Capture the cell that displays the provided text and extract its [X, Y] central coordinate. 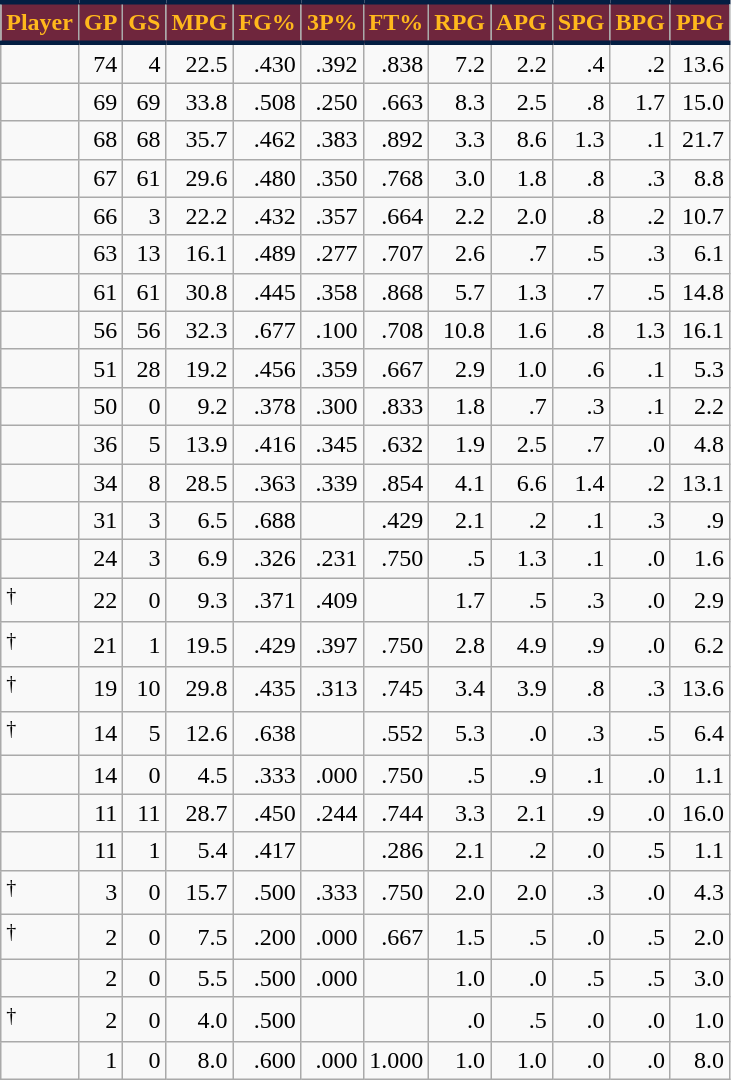
32.3 [200, 330]
30.8 [200, 292]
.357 [332, 216]
5.5 [200, 978]
4.5 [200, 775]
1.000 [396, 1061]
.277 [332, 254]
.313 [332, 690]
4.8 [700, 444]
50 [100, 406]
10 [144, 690]
.445 [267, 292]
1.5 [460, 938]
.358 [332, 292]
.833 [396, 406]
RPG [460, 22]
.6 [581, 368]
GS [144, 22]
.359 [332, 368]
4.3 [700, 892]
.663 [396, 102]
PPG [700, 22]
19.5 [200, 644]
3.4 [460, 690]
.632 [396, 444]
.286 [396, 851]
.480 [267, 178]
19.2 [200, 368]
4.0 [200, 1020]
.231 [332, 559]
.688 [267, 521]
33.8 [200, 102]
.200 [267, 938]
10.7 [700, 216]
22.5 [200, 63]
.371 [267, 600]
BPG [640, 22]
6.5 [200, 521]
.383 [332, 140]
.552 [396, 734]
.417 [267, 851]
.489 [267, 254]
63 [100, 254]
8.3 [460, 102]
28.7 [200, 813]
.745 [396, 690]
74 [100, 63]
15.7 [200, 892]
.326 [267, 559]
29.6 [200, 178]
4.1 [460, 483]
14.8 [700, 292]
15.0 [700, 102]
.4 [581, 63]
8.8 [700, 178]
.345 [332, 444]
24 [100, 559]
1.4 [581, 483]
.707 [396, 254]
.350 [332, 178]
.854 [396, 483]
.450 [267, 813]
3.9 [522, 690]
.664 [396, 216]
66 [100, 216]
21 [100, 644]
.435 [267, 690]
APG [522, 22]
.378 [267, 406]
.768 [396, 178]
6.1 [700, 254]
.397 [332, 644]
6.4 [700, 734]
.244 [332, 813]
67 [100, 178]
36 [100, 444]
6.2 [700, 644]
16.0 [700, 813]
13.1 [700, 483]
22.2 [200, 216]
.392 [332, 63]
.363 [267, 483]
FT% [396, 22]
.868 [396, 292]
28.5 [200, 483]
2.8 [460, 644]
.456 [267, 368]
8.6 [522, 140]
4 [144, 63]
.892 [396, 140]
8 [144, 483]
1.9 [460, 444]
.677 [267, 330]
9.2 [200, 406]
.339 [332, 483]
MPG [200, 22]
.838 [396, 63]
.250 [332, 102]
13 [144, 254]
2.6 [460, 254]
28 [144, 368]
.600 [267, 1061]
Player [40, 22]
7.5 [200, 938]
GP [100, 22]
51 [100, 368]
.508 [267, 102]
31 [100, 521]
.638 [267, 734]
.432 [267, 216]
.462 [267, 140]
29.8 [200, 690]
3P% [332, 22]
21.7 [700, 140]
.416 [267, 444]
22 [100, 600]
6.9 [200, 559]
12.6 [200, 734]
19 [100, 690]
SPG [581, 22]
13.9 [200, 444]
.100 [332, 330]
.708 [396, 330]
10.8 [460, 330]
.430 [267, 63]
5.7 [460, 292]
5.4 [200, 851]
7.2 [460, 63]
35.7 [200, 140]
FG% [267, 22]
.744 [396, 813]
.409 [332, 600]
9.3 [200, 600]
4.9 [522, 644]
34 [100, 483]
6.6 [522, 483]
.300 [332, 406]
